Pinpoint the cell where the given text exists, returning its (X, Y) midpoint coordinate. 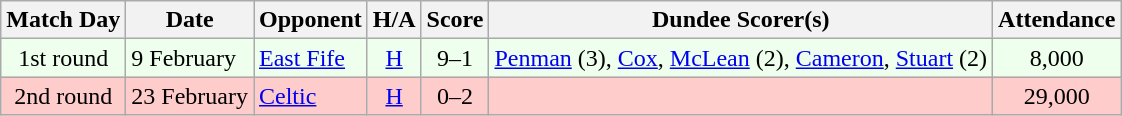
Score (455, 20)
East Fife (311, 58)
Date (190, 20)
0–2 (455, 96)
2nd round (64, 96)
Opponent (311, 20)
23 February (190, 96)
Dundee Scorer(s) (741, 20)
29,000 (1057, 96)
Attendance (1057, 20)
Match Day (64, 20)
9 February (190, 58)
8,000 (1057, 58)
1st round (64, 58)
Penman (3), Cox, McLean (2), Cameron, Stuart (2) (741, 58)
9–1 (455, 58)
H/A (394, 20)
Celtic (311, 96)
